Return [x, y] of the center of cell containing provided text 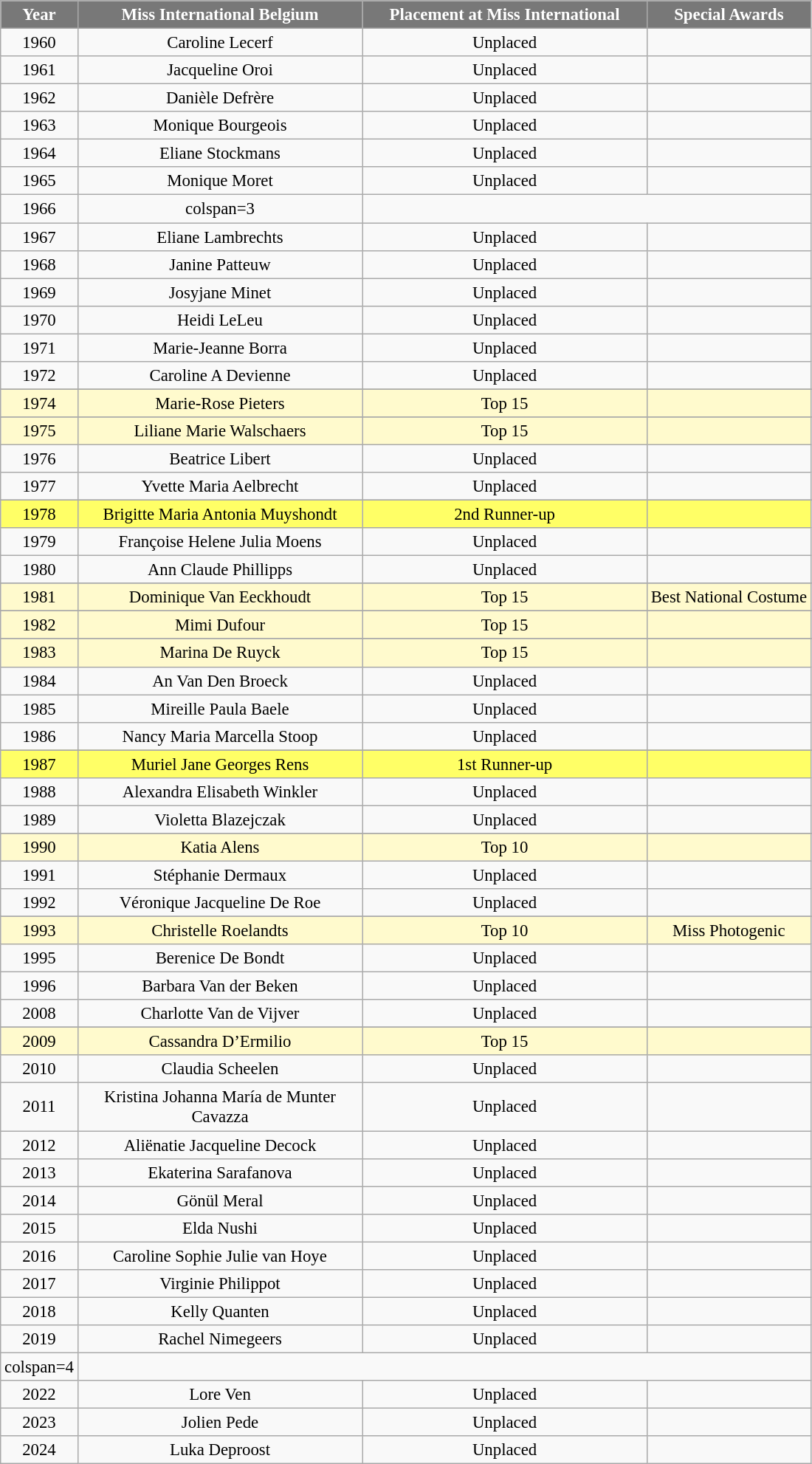
Luka Deproost [220, 1450]
Claudia Scheelen [220, 1070]
1977 [39, 487]
Miss International Belgium [220, 15]
1963 [39, 126]
1991 [39, 875]
1970 [39, 320]
1989 [39, 819]
Barbara Van der Beken [220, 986]
Nancy Maria Marcella Stoop [220, 736]
Caroline Lecerf [220, 43]
1969 [39, 292]
1979 [39, 542]
2018 [39, 1311]
2015 [39, 1228]
colspan=3 [220, 209]
1983 [39, 653]
1972 [39, 376]
Liliane Marie Walschaers [220, 431]
Miss Photogenic [729, 931]
1978 [39, 515]
Françoise Helene Julia Moens [220, 542]
1982 [39, 625]
2010 [39, 1070]
colspan=4 [39, 1367]
1965 [39, 181]
Eliane Lambrechts [220, 237]
Beatrice Libert [220, 458]
2009 [39, 1042]
2022 [39, 1395]
Heidi LeLeu [220, 320]
Violetta Blazejczak [220, 819]
2019 [39, 1339]
Josyjane Minet [220, 292]
Special Awards [729, 15]
2008 [39, 1014]
Year [39, 15]
1984 [39, 681]
Caroline A Devienne [220, 376]
1987 [39, 764]
Jolien Pede [220, 1423]
2012 [39, 1145]
Marina De Ruyck [220, 653]
2023 [39, 1423]
1975 [39, 431]
1980 [39, 570]
Best National Costume [729, 597]
1962 [39, 98]
Eliane Stockmans [220, 154]
Marie-Jeanne Borra [220, 348]
Mireille Paula Baele [220, 709]
Monique Moret [220, 181]
Aliënatie Jacqueline Decock [220, 1145]
1967 [39, 237]
Cassandra D’Ermilio [220, 1042]
1961 [39, 70]
Marie-Rose Pieters [220, 403]
2011 [39, 1107]
Stéphanie Dermaux [220, 875]
1990 [39, 848]
Gönül Meral [220, 1200]
Christelle Roelandts [220, 931]
1996 [39, 986]
1976 [39, 458]
1985 [39, 709]
Véronique Jacqueline De Roe [220, 903]
1966 [39, 209]
1992 [39, 903]
Danièle Defrère [220, 98]
Kelly Quanten [220, 1311]
Placement at Miss International [505, 15]
2016 [39, 1256]
1986 [39, 736]
Ann Claude Phillipps [220, 570]
2013 [39, 1172]
Lore Ven [220, 1395]
Ekaterina Sarafanova [220, 1172]
1968 [39, 264]
1960 [39, 43]
Brigitte Maria Antonia Muyshondt [220, 515]
Monique Bourgeois [220, 126]
Rachel Nimegeers [220, 1339]
1974 [39, 403]
1981 [39, 597]
Alexandra Elisabeth Winkler [220, 792]
1971 [39, 348]
Virginie Philippot [220, 1284]
1st Runner-up [505, 764]
Katia Alens [220, 848]
Mimi Dufour [220, 625]
Berenice De Bondt [220, 958]
Charlotte Van de Vijver [220, 1014]
Caroline Sophie Julie van Hoye [220, 1256]
2017 [39, 1284]
1988 [39, 792]
Yvette Maria Aelbrecht [220, 487]
2nd Runner-up [505, 515]
Jacqueline Oroi [220, 70]
Dominique Van Eeckhoudt [220, 597]
1995 [39, 958]
Kristina Johanna María de Munter Cavazza [220, 1107]
An Van Den Broeck [220, 681]
Elda Nushi [220, 1228]
2024 [39, 1450]
2014 [39, 1200]
1993 [39, 931]
Muriel Jane Georges Rens [220, 764]
Janine Patteuw [220, 264]
1964 [39, 154]
